For the text-containing cell, return its midpoint in (X, Y) coordinate format. 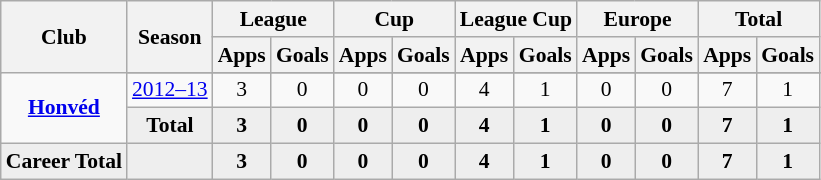
Club (64, 36)
League (274, 19)
Cup (394, 19)
2012–13 (170, 90)
Europe (638, 19)
Career Total (64, 162)
League Cup (516, 19)
Season (170, 36)
Honvéd (64, 108)
